Find where the given text appears and provide that cell's center as [x, y] coordinate. 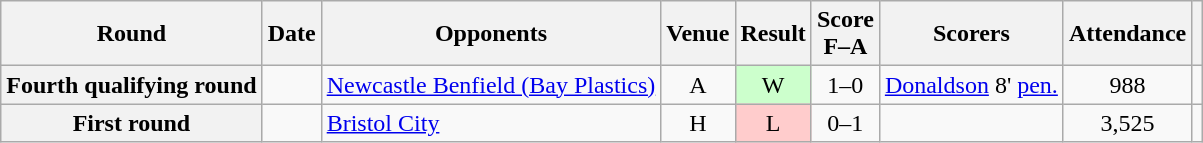
Date [292, 34]
Newcastle Benfield (Bay Plastics) [491, 85]
H [698, 123]
Scorers [971, 34]
Venue [698, 34]
988 [1127, 85]
Donaldson 8' pen. [971, 85]
Attendance [1127, 34]
L [773, 123]
Opponents [491, 34]
Fourth qualifying round [132, 85]
Bristol City [491, 123]
A [698, 85]
Result [773, 34]
ScoreF–A [845, 34]
Round [132, 34]
3,525 [1127, 123]
0–1 [845, 123]
W [773, 85]
First round [132, 123]
1–0 [845, 85]
